From the cell containing the given text, extract its center point as [X, Y] coordinate. 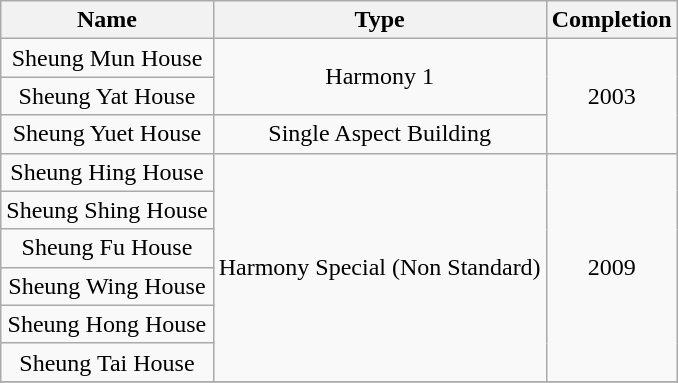
2009 [612, 267]
Single Aspect Building [380, 134]
Sheung Tai House [107, 362]
Type [380, 20]
Sheung Yuet House [107, 134]
2003 [612, 96]
Sheung Hong House [107, 324]
Name [107, 20]
Sheung Fu House [107, 248]
Harmony Special (Non Standard) [380, 267]
Sheung Hing House [107, 172]
Sheung Mun House [107, 58]
Sheung Wing House [107, 286]
Sheung Shing House [107, 210]
Completion [612, 20]
Sheung Yat House [107, 96]
Harmony 1 [380, 77]
